From the cell containing the given text, extract its center point as (x, y) coordinate. 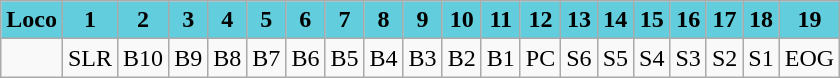
B3 (422, 58)
EOG (809, 58)
8 (384, 20)
PC (540, 58)
B1 (500, 58)
B7 (266, 58)
9 (422, 20)
5 (266, 20)
4 (228, 20)
13 (579, 20)
12 (540, 20)
B9 (188, 58)
2 (144, 20)
B10 (144, 58)
B4 (384, 58)
10 (462, 20)
3 (188, 20)
S2 (724, 58)
B5 (344, 58)
B2 (462, 58)
S3 (688, 58)
S4 (652, 58)
B6 (306, 58)
S5 (615, 58)
S6 (579, 58)
S1 (761, 58)
B8 (228, 58)
SLR (90, 58)
18 (761, 20)
14 (615, 20)
15 (652, 20)
17 (724, 20)
6 (306, 20)
11 (500, 20)
19 (809, 20)
16 (688, 20)
7 (344, 20)
1 (90, 20)
Loco (32, 20)
